Output the (x, y) coordinate of the center of the cell containing the given text.  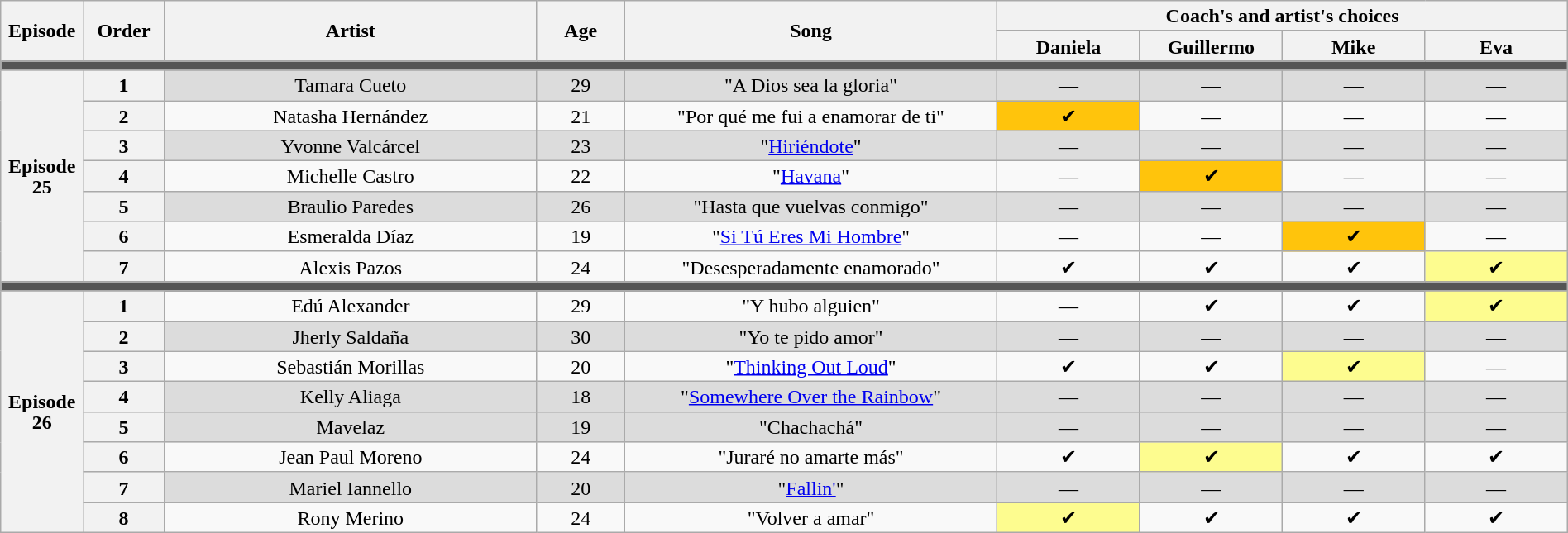
Kelly Aliaga (351, 397)
18 (581, 397)
"Volver a amar" (810, 517)
Coach's and artist's choices (1282, 17)
Song (810, 31)
"Si Tú Eres Mi Hombre" (810, 236)
"Thinking Out Loud" (810, 367)
Artist (351, 31)
Eva (1496, 46)
Yvonne Valcárcel (351, 145)
Mavelaz (351, 426)
Episode 25 (42, 176)
Mariel Iannello (351, 488)
22 (581, 177)
"Hasta que vuelvas conmigo" (810, 207)
Sebastián Morillas (351, 367)
Alexis Pazos (351, 266)
8 (124, 517)
"Yo te pido amor" (810, 336)
Michelle Castro (351, 177)
"Chachachá" (810, 426)
Episode 26 (42, 412)
Rony Merino (351, 517)
Episode (42, 31)
Braulio Paredes (351, 207)
"A Dios sea la gloria" (810, 86)
Daniela (1068, 46)
30 (581, 336)
23 (581, 145)
Age (581, 31)
"Hiriéndote" (810, 145)
Esmeralda Díaz (351, 236)
"Por qué me fui a enamorar de ti" (810, 116)
Guillermo (1211, 46)
"Y hubo alguien" (810, 306)
"Somewhere Over the Rainbow" (810, 397)
"Desesperadamente enamorado" (810, 266)
"Havana" (810, 177)
Tamara Cueto (351, 86)
26 (581, 207)
"Juraré no amarte más" (810, 458)
Order (124, 31)
21 (581, 116)
"Fallin'" (810, 488)
Edú Alexander (351, 306)
Jean Paul Moreno (351, 458)
Natasha Hernández (351, 116)
Jherly Saldaña (351, 336)
Mike (1353, 46)
